Determine the (x, y) coordinate at the center of the cell enclosing the given text.  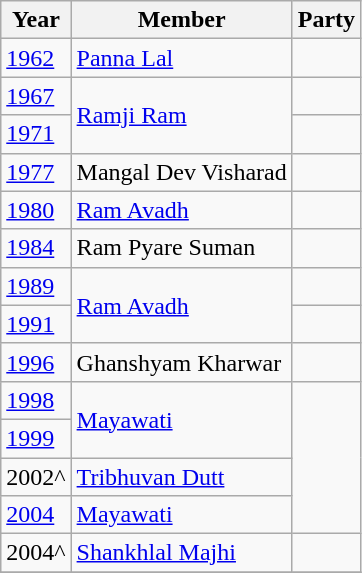
1996 (36, 362)
Year (36, 20)
1980 (36, 210)
Member (182, 20)
Shankhlal Majhi (182, 553)
Mangal Dev Visharad (182, 172)
Ram Pyare Suman (182, 248)
Ghanshyam Kharwar (182, 362)
Panna Lal (182, 58)
1977 (36, 172)
Tribhuvan Dutt (182, 477)
1962 (36, 58)
2004 (36, 515)
Party (326, 20)
2002^ (36, 477)
1984 (36, 248)
1967 (36, 96)
1999 (36, 438)
1971 (36, 134)
2004^ (36, 553)
1991 (36, 324)
1989 (36, 286)
1998 (36, 400)
Ramji Ram (182, 115)
